Determine the (X, Y) coordinate at the center of the cell enclosing the given text.  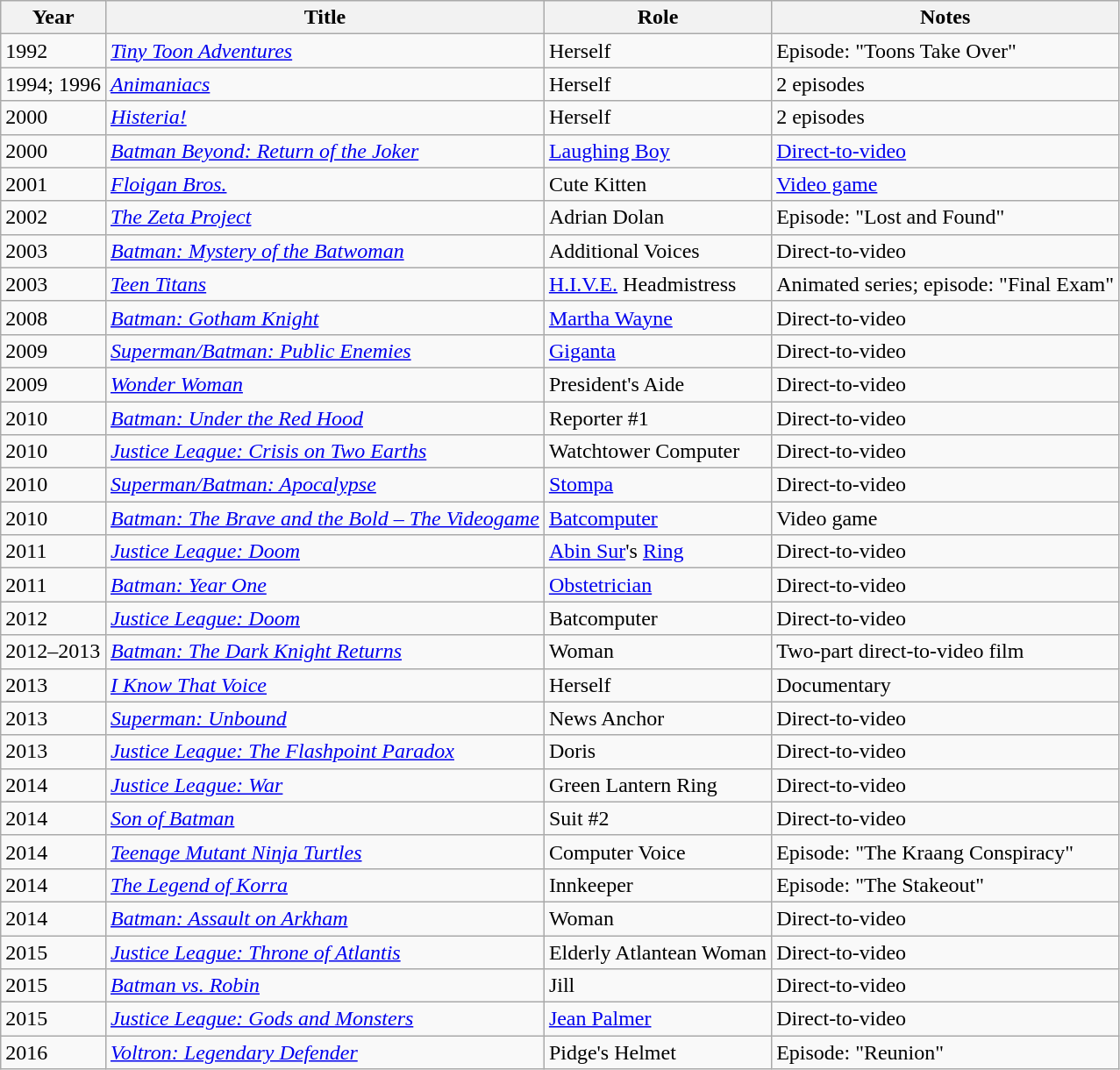
2012–2013 (54, 652)
Abin Sur's Ring (658, 552)
The Zeta Project (325, 218)
Additional Voices (658, 251)
Superman: Unbound (325, 718)
Episode: "The Stakeout" (945, 885)
Episode: "Lost and Found" (945, 218)
2002 (54, 218)
Batman: Gotham Knight (325, 317)
Title (325, 18)
H.I.V.E. Headmistress (658, 284)
Justice League: War (325, 785)
Suit #2 (658, 818)
Justice League: The Flashpoint Paradox (325, 752)
Batman: Assault on Arkham (325, 918)
The Legend of Korra (325, 885)
Batman: Year One (325, 585)
Episode: "Toons Take Over" (945, 51)
Histeria! (325, 118)
Wonder Woman (325, 384)
2012 (54, 618)
Pidge's Helmet (658, 1052)
Batman: The Brave and the Bold – The Videogame (325, 518)
Justice League: Throne of Atlantis (325, 952)
Justice League: Gods and Monsters (325, 1019)
Doris (658, 752)
News Anchor (658, 718)
Documentary (945, 685)
2016 (54, 1052)
Episode: "Reunion" (945, 1052)
Animated series; episode: "Final Exam" (945, 284)
Year (54, 18)
Batman: The Dark Knight Returns (325, 652)
Teen Titans (325, 284)
1994; 1996 (54, 84)
Batman: Mystery of the Batwoman (325, 251)
Jill (658, 986)
2001 (54, 184)
Adrian Dolan (658, 218)
2008 (54, 317)
Tiny Toon Adventures (325, 51)
Role (658, 18)
Episode: "The Kraang Conspiracy" (945, 852)
Laughing Boy (658, 151)
1992 (54, 51)
Martha Wayne (658, 317)
Obstetrician (658, 585)
Elderly Atlantean Woman (658, 952)
Teenage Mutant Ninja Turtles (325, 852)
Computer Voice (658, 852)
Watchtower Computer (658, 452)
President's Aide (658, 384)
Reporter #1 (658, 418)
Cute Kitten (658, 184)
I Know That Voice (325, 685)
Voltron: Legendary Defender (325, 1052)
Batman vs. Robin (325, 986)
Animaniacs (325, 84)
Giganta (658, 351)
Batman Beyond: Return of the Joker (325, 151)
Two-part direct-to-video film (945, 652)
Son of Batman (325, 818)
Green Lantern Ring (658, 785)
Justice League: Crisis on Two Earths (325, 452)
Jean Palmer (658, 1019)
Stompa (658, 485)
Floigan Bros. (325, 184)
Notes (945, 18)
Batman: Under the Red Hood (325, 418)
Innkeeper (658, 885)
Superman/Batman: Apocalypse (325, 485)
Superman/Batman: Public Enemies (325, 351)
